For the text-containing cell, return its midpoint in (x, y) coordinate format. 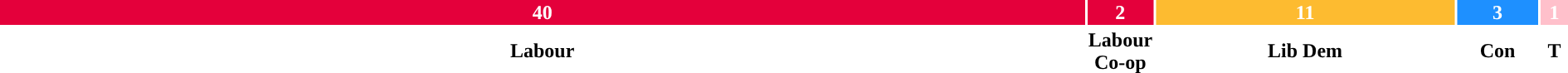
3 (1497, 12)
11 (1305, 12)
2 (1120, 12)
1 (1555, 12)
40 (543, 12)
